Identify which cell holds the provided text, then report its [X, Y] central coordinate. 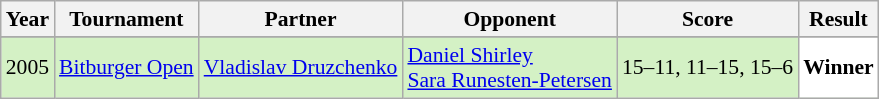
Bitburger Open [126, 68]
Winner [838, 68]
Score [708, 19]
2005 [28, 68]
Year [28, 19]
15–11, 11–15, 15–6 [708, 68]
Result [838, 19]
Tournament [126, 19]
Vladislav Druzchenko [301, 68]
Partner [301, 19]
Daniel Shirley Sara Runesten-Petersen [510, 68]
Opponent [510, 19]
